From the cell containing the given text, extract its center point as (X, Y) coordinate. 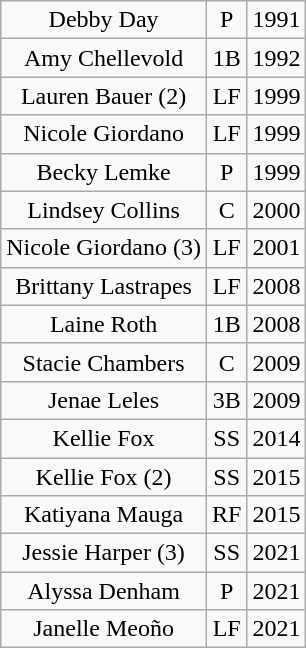
Brittany Lastrapes (104, 286)
Jenae Leles (104, 400)
Jessie Harper (3) (104, 553)
Lindsey Collins (104, 210)
Kellie Fox (2) (104, 477)
1992 (276, 58)
Katiyana Mauga (104, 515)
Kellie Fox (104, 438)
Laine Roth (104, 324)
2000 (276, 210)
Janelle Meoño (104, 629)
Debby Day (104, 20)
Nicole Giordano (104, 134)
Amy Chellevold (104, 58)
3B (226, 400)
1991 (276, 20)
Lauren Bauer (2) (104, 96)
Becky Lemke (104, 172)
RF (226, 515)
Stacie Chambers (104, 362)
2014 (276, 438)
Alyssa Denham (104, 591)
2001 (276, 248)
Nicole Giordano (3) (104, 248)
